Scan for the cell matching the given text and deliver its [x, y] coordinate at center. 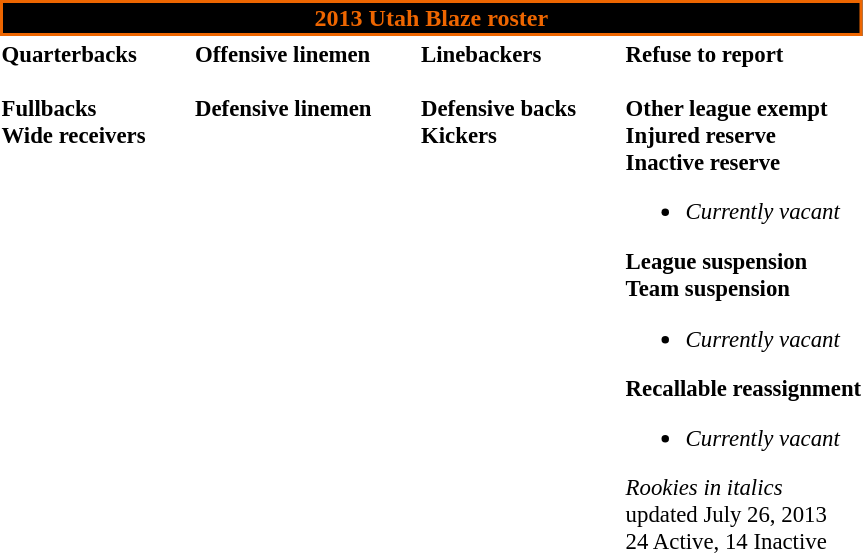
2013 Utah Blaze roster [432, 18]
